Provide the [x, y] coordinate of the cell's center where the given text is located.  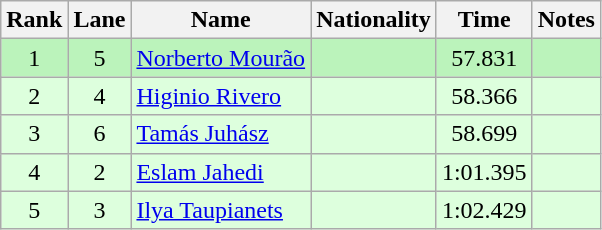
Nationality [374, 20]
58.366 [484, 96]
1:02.429 [484, 210]
6 [100, 134]
Notes [566, 20]
Tamás Juhász [221, 134]
Ilya Taupianets [221, 210]
57.831 [484, 58]
Eslam Jahedi [221, 172]
Lane [100, 20]
58.699 [484, 134]
Norberto Mourão [221, 58]
1 [34, 58]
Name [221, 20]
Rank [34, 20]
Higinio Rivero [221, 96]
1:01.395 [484, 172]
Time [484, 20]
